Determine the [x, y] coordinate at the center of the cell enclosing the given text.  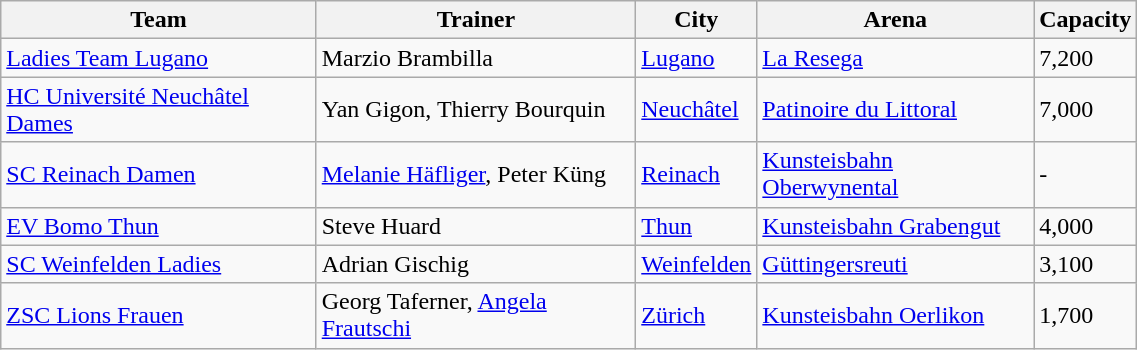
7,000 [1086, 110]
Georg Taferner, Angela Frautschi [476, 316]
HC Université Neuchâtel Dames [158, 110]
Thun [696, 226]
Kunsteisbahn Grabengut [896, 226]
Melanie Häfliger, Peter Küng [476, 174]
Ladies Team Lugano [158, 58]
3,100 [1086, 264]
Steve Huard [476, 226]
EV Bomo Thun [158, 226]
Capacity [1086, 20]
Marzio Brambilla [476, 58]
La Resega [896, 58]
City [696, 20]
Team [158, 20]
Weinfelden [696, 264]
Reinach [696, 174]
Trainer [476, 20]
Zürich [696, 316]
7,200 [1086, 58]
ZSC Lions Frauen [158, 316]
Yan Gigon, Thierry Bourquin [476, 110]
Güttingersreuti [896, 264]
- [1086, 174]
Adrian Gischig [476, 264]
1,700 [1086, 316]
SC Reinach Damen [158, 174]
Lugano [696, 58]
Kunsteisbahn Oerlikon [896, 316]
Kunsteisbahn Oberwynental [896, 174]
Neuchâtel [696, 110]
4,000 [1086, 226]
SC Weinfelden Ladies [158, 264]
Patinoire du Littoral [896, 110]
Arena [896, 20]
